Return [X, Y] of the center of cell containing provided text 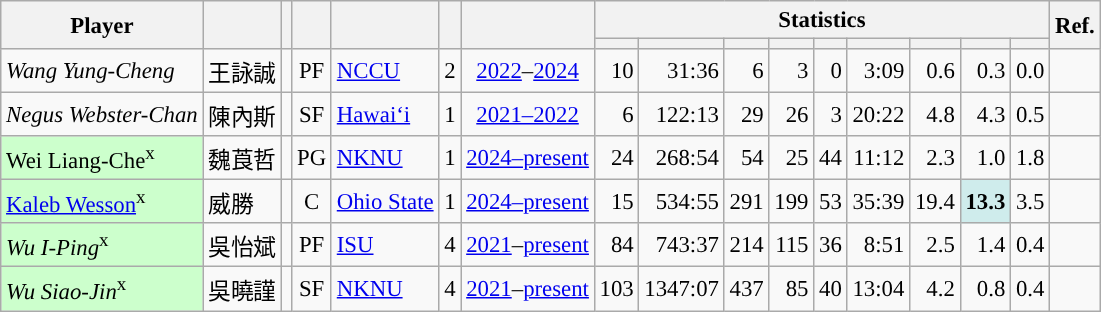
Player [102, 25]
85 [792, 289]
吳曉謹 [242, 289]
44 [830, 158]
Ohio State [384, 202]
24 [616, 158]
0.0 [1030, 71]
291 [746, 202]
ISU [384, 246]
Hawaiʻi [384, 115]
54 [746, 158]
PG [312, 158]
2.3 [935, 158]
0.3 [985, 71]
20:22 [878, 115]
437 [746, 289]
11:12 [878, 158]
王詠誠 [242, 71]
0.5 [1030, 115]
26 [792, 115]
214 [746, 246]
4.2 [935, 289]
Wu Siao-Jinx [102, 289]
3.5 [1030, 202]
Statistics [822, 20]
Negus Webster-Chan [102, 115]
15 [616, 202]
199 [792, 202]
Ref. [1075, 25]
0.6 [935, 71]
威勝 [242, 202]
NCCU [384, 71]
25 [792, 158]
115 [792, 246]
魏莨哲 [242, 158]
Wu I-Pingx [102, 246]
13.3 [985, 202]
19.4 [935, 202]
35:39 [878, 202]
4.8 [935, 115]
84 [616, 246]
40 [830, 289]
3:09 [878, 71]
4.3 [985, 115]
268:54 [682, 158]
Kaleb Wessonx [102, 202]
陳內斯 [242, 115]
31:36 [682, 71]
122:13 [682, 115]
吳怡斌 [242, 246]
1.0 [985, 158]
2 [450, 71]
C [312, 202]
1.4 [985, 246]
743:37 [682, 246]
0 [830, 71]
10 [616, 71]
13:04 [878, 289]
103 [616, 289]
Wei Liang-Chex [102, 158]
0.8 [985, 289]
36 [830, 246]
29 [746, 115]
2021–2022 [528, 115]
534:55 [682, 202]
2.5 [935, 246]
Wang Yung-Cheng [102, 71]
53 [830, 202]
1347:07 [682, 289]
1.8 [1030, 158]
2022–2024 [528, 71]
8:51 [878, 246]
